Return the [x, y] coordinate for the center point of the cell that contains the specified text.  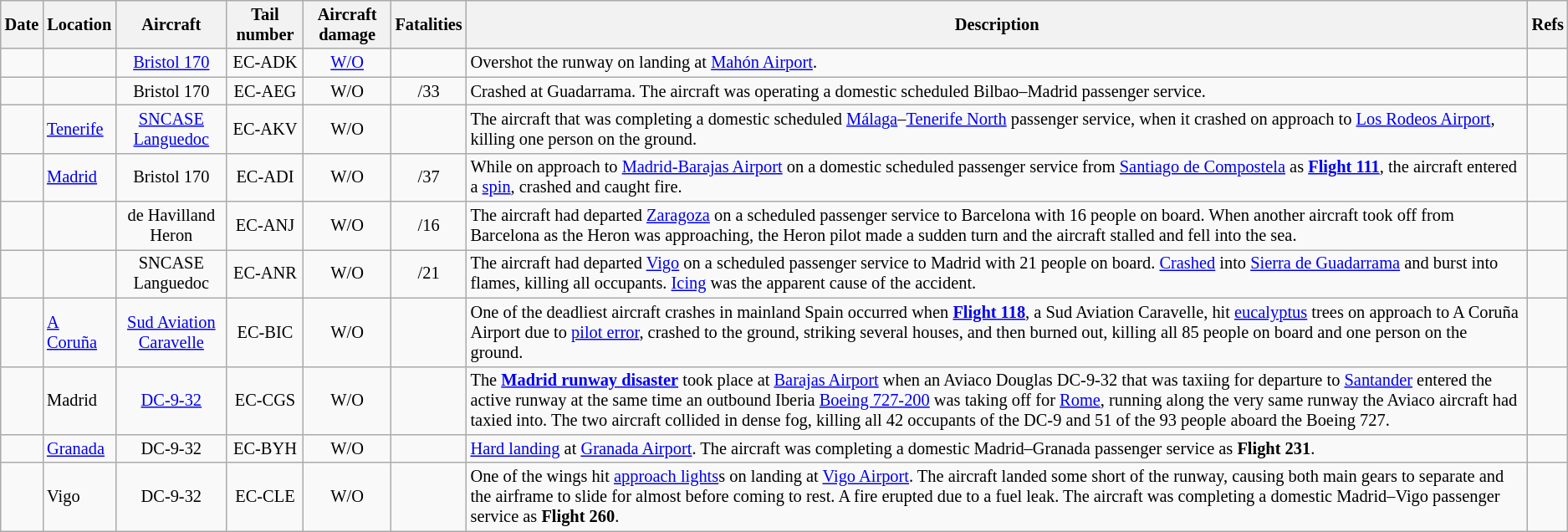
EC-ADK [264, 63]
EC-CLE [264, 497]
Date [22, 24]
EC-AKV [264, 129]
/37 [429, 177]
EC-ANR [264, 274]
/16 [429, 226]
Hard landing at Granada Airport. The aircraft was completing a domestic Madrid–Granada passenger service as Flight 231. [997, 448]
/21 [429, 274]
de Havilland Heron [171, 226]
EC-BYH [264, 448]
Location [79, 24]
EC-CGS [264, 401]
Sud Aviation Caravelle [171, 332]
Granada [79, 448]
Vigo [79, 497]
Refs [1548, 24]
A Coruña [79, 332]
EC-ANJ [264, 226]
EC-ADI [264, 177]
Aircraft [171, 24]
Overshot the runway on landing at Mahón Airport. [997, 63]
EC-BIC [264, 332]
/33 [429, 91]
Aircraft damage [348, 24]
Tail number [264, 24]
EC-AEG [264, 91]
Crashed at Guadarrama. The aircraft was operating a domestic scheduled Bilbao–Madrid passenger service. [997, 91]
Fatalities [429, 24]
Description [997, 24]
Tenerife [79, 129]
